Pinpoint the cell where the given text exists, returning its [X, Y] midpoint coordinate. 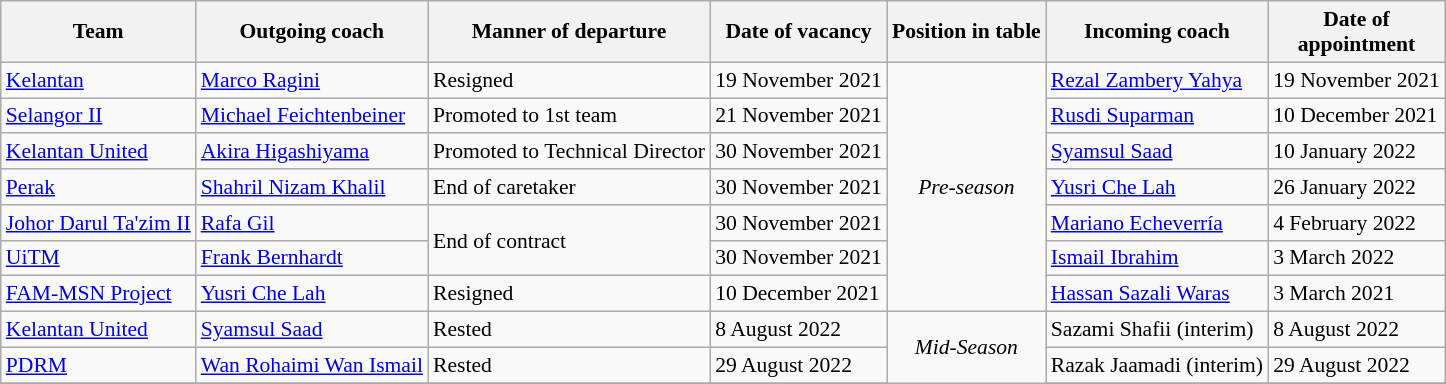
Wan Rohaimi Wan Ismail [312, 365]
Selangor II [98, 116]
Akira Higashiyama [312, 152]
3 March 2022 [1356, 258]
End of caretaker [569, 187]
Marco Ragini [312, 80]
26 January 2022 [1356, 187]
FAM-MSN Project [98, 294]
Hassan Sazali Waras [1157, 294]
Manner of departure [569, 32]
3 March 2021 [1356, 294]
10 January 2022 [1356, 152]
Promoted to Technical Director [569, 152]
Rezal Zambery Yahya [1157, 80]
Date of vacancy [798, 32]
Team [98, 32]
Incoming coach [1157, 32]
Rafa Gil [312, 223]
Johor Darul Ta'zim II [98, 223]
4 February 2022 [1356, 223]
UiTM [98, 258]
Michael Feichtenbeiner [312, 116]
21 November 2021 [798, 116]
Shahril Nizam Khalil [312, 187]
Outgoing coach [312, 32]
Perak [98, 187]
End of contract [569, 240]
Position in table [966, 32]
Promoted to 1st team [569, 116]
Mid-Season [966, 348]
Sazami Shafii (interim) [1157, 330]
Kelantan [98, 80]
Razak Jaamadi (interim) [1157, 365]
PDRM [98, 365]
Pre-season [966, 186]
Rusdi Suparman [1157, 116]
Ismail Ibrahim [1157, 258]
Date ofappointment [1356, 32]
Frank Bernhardt [312, 258]
Mariano Echeverría [1157, 223]
